Scan for the cell matching the given text and deliver its [x, y] coordinate at center. 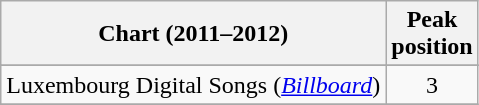
Peakposition [432, 34]
Chart (2011–2012) [194, 34]
Luxembourg Digital Songs (Billboard) [194, 85]
3 [432, 85]
